Search for the cell housing the specified text and yield its (x, y) center coordinate. 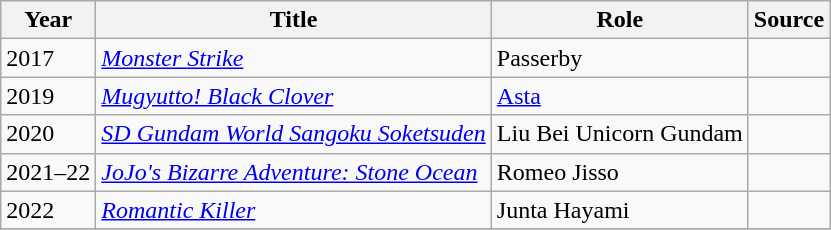
Junta Hayami (620, 210)
2017 (48, 58)
JoJo's Bizarre Adventure: Stone Ocean (294, 172)
2020 (48, 134)
Role (620, 20)
2022 (48, 210)
Monster Strike (294, 58)
Romeo Jisso (620, 172)
2021–22 (48, 172)
Source (788, 20)
Liu Bei Unicorn Gundam (620, 134)
Year (48, 20)
Asta (620, 96)
Passerby (620, 58)
Mugyutto! Black Clover (294, 96)
2019 (48, 96)
SD Gundam World Sangoku Soketsuden (294, 134)
Romantic Killer (294, 210)
Title (294, 20)
